Identify which cell holds the provided text, then report its [X, Y] central coordinate. 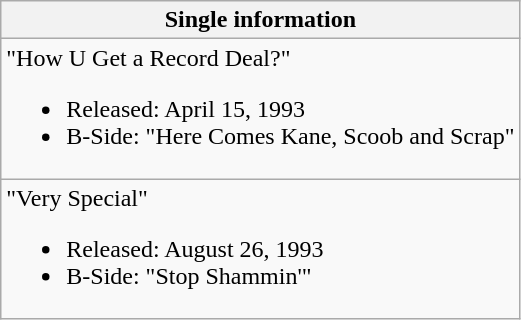
"Very Special"Released: August 26, 1993B-Side: "Stop Shammin'" [260, 249]
"How U Get a Record Deal?"Released: April 15, 1993B-Side: "Here Comes Kane, Scoob and Scrap" [260, 109]
Single information [260, 20]
